Scan for the cell matching the given text and deliver its [x, y] coordinate at center. 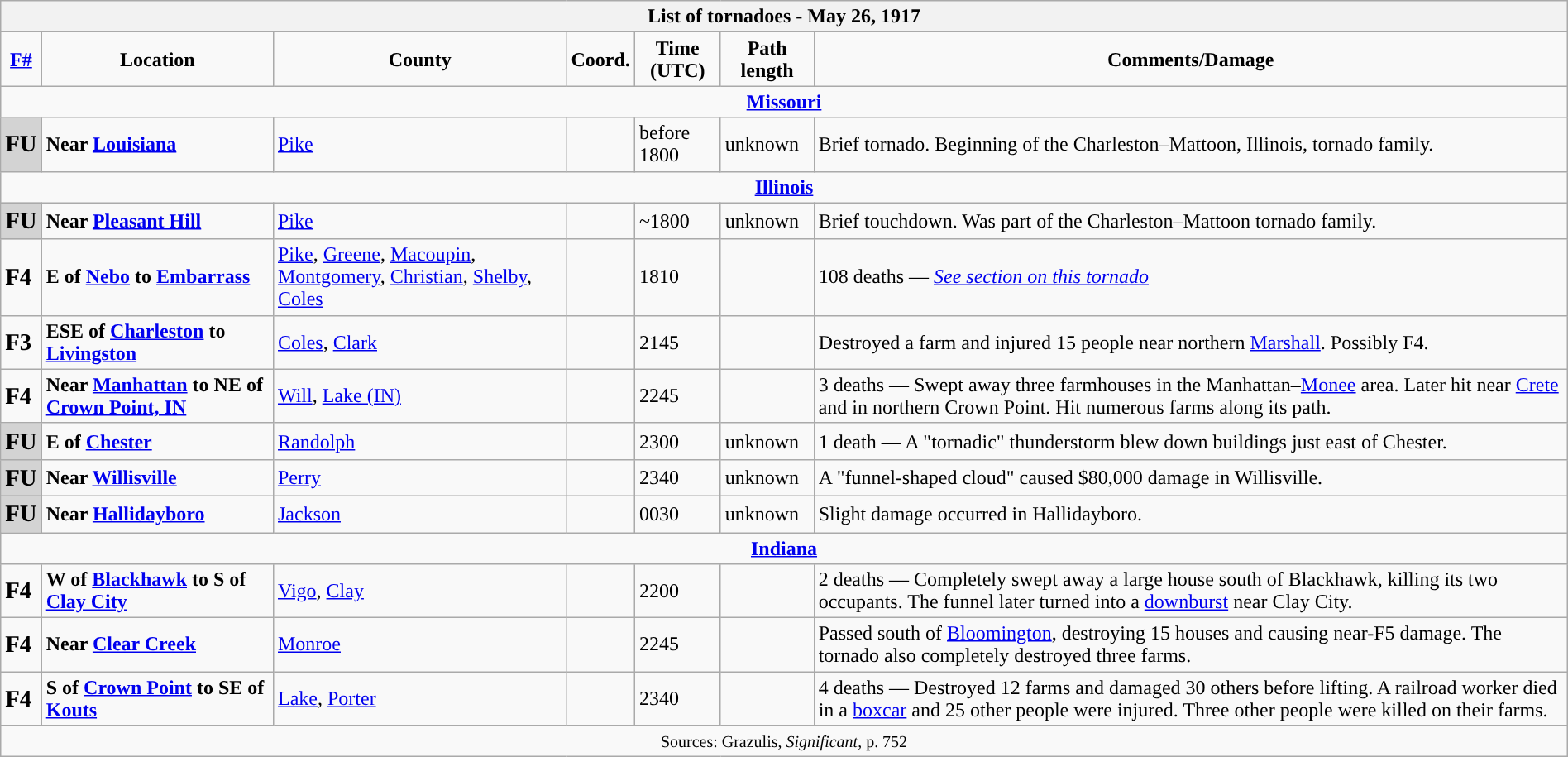
Near Hallidayboro [157, 514]
Coord. [600, 60]
Near Clear Creek [157, 645]
List of tornadoes - May 26, 1917 [784, 17]
Near Pleasant Hill [157, 221]
E of Chester [157, 441]
Perry [419, 477]
Pike, Greene, Macoupin, Montgomery, Christian, Shelby, Coles [419, 277]
Lake, Porter [419, 698]
108 deaths — See section on this tornado [1191, 277]
Brief tornado. Beginning of the Charleston–Mattoon, Illinois, tornado family. [1191, 144]
E of Nebo to Embarrass [157, 277]
Destroyed a farm and injured 15 people near northern Marshall. Possibly F4. [1191, 343]
ESE of Charleston to Livingston [157, 343]
Will, Lake (IN) [419, 395]
F# [22, 60]
F3 [22, 343]
Jackson [419, 514]
0030 [677, 514]
W of Blackhawk to S of Clay City [157, 591]
Missouri [784, 102]
before 1800 [677, 144]
Location [157, 60]
Indiana [784, 549]
Path length [767, 60]
Passed south of Bloomington, destroying 15 houses and causing near-F5 damage. The tornado also completely destroyed three farms. [1191, 645]
Brief touchdown. Was part of the Charleston–Mattoon tornado family. [1191, 221]
Slight damage occurred in Hallidayboro. [1191, 514]
Comments/Damage [1191, 60]
S of Crown Point to SE of Kouts [157, 698]
Coles, Clark [419, 343]
Near Louisiana [157, 144]
2300 [677, 441]
~1800 [677, 221]
Vigo, Clay [419, 591]
Near Manhattan to NE of Crown Point, IN [157, 395]
Illinois [784, 187]
1810 [677, 277]
A "funnel-shaped cloud" caused $80,000 damage in Willisville. [1191, 477]
2200 [677, 591]
2145 [677, 343]
Time (UTC) [677, 60]
Monroe [419, 645]
Near Willisville [157, 477]
1 death — A "tornadic" thunderstorm blew down buildings just east of Chester. [1191, 441]
Sources: Grazulis, Significant, p. 752 [784, 741]
County [419, 60]
Randolph [419, 441]
